Scan for the cell matching the given text and deliver its (x, y) coordinate at center. 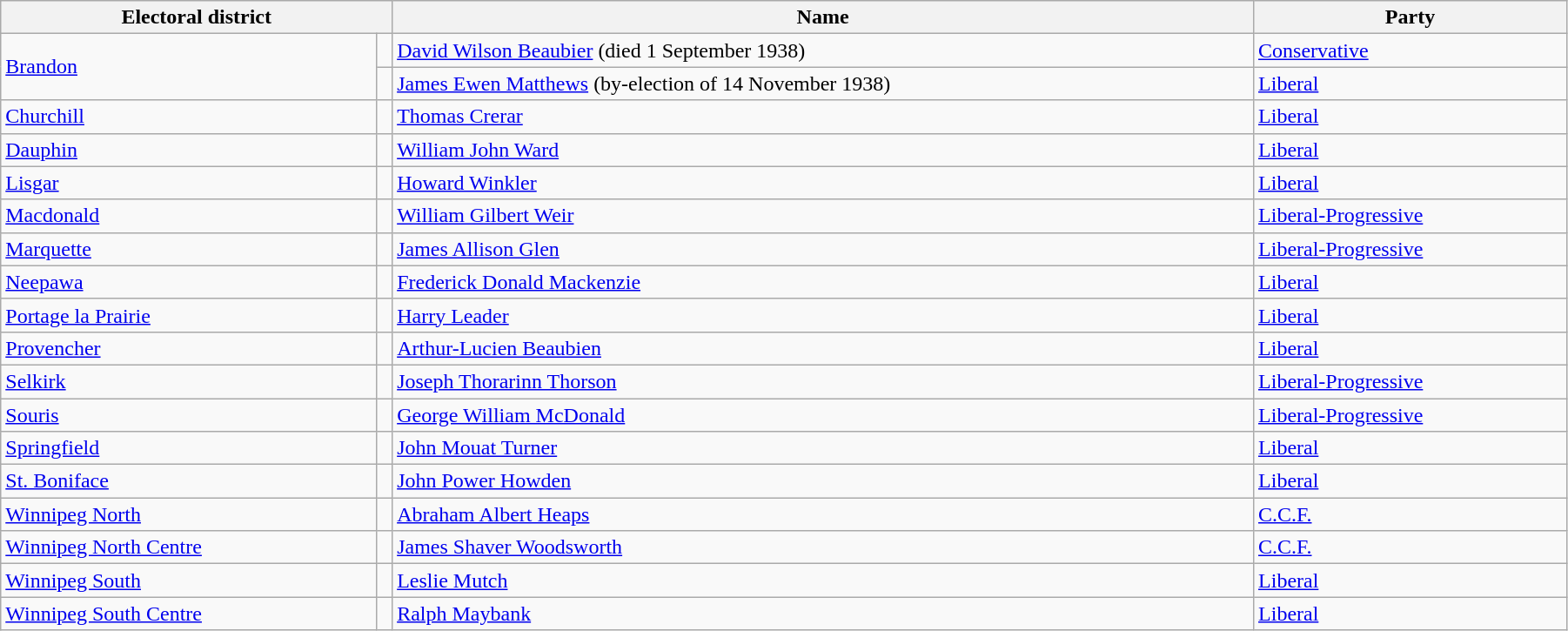
Arthur-Lucien Beaubien (823, 348)
Winnipeg South (189, 581)
Neepawa (189, 282)
St. Boniface (189, 481)
William John Ward (823, 150)
Thomas Crerar (823, 117)
John Mouat Turner (823, 448)
Party (1411, 17)
Ralph Maybank (823, 614)
Winnipeg North (189, 514)
Brandon (189, 67)
Electoral district (197, 17)
Selkirk (189, 381)
James Ewen Matthews (by-election of 14 November 1938) (823, 84)
Name (823, 17)
Provencher (189, 348)
James Allison Glen (823, 249)
Springfield (189, 448)
Marquette (189, 249)
James Shaver Woodsworth (823, 547)
Abraham Albert Heaps (823, 514)
Lisgar (189, 183)
Leslie Mutch (823, 581)
Winnipeg South Centre (189, 614)
John Power Howden (823, 481)
Macdonald (189, 216)
Dauphin (189, 150)
Joseph Thorarinn Thorson (823, 381)
Churchill (189, 117)
Harry Leader (823, 315)
Howard Winkler (823, 183)
Souris (189, 415)
Conservative (1411, 50)
Winnipeg North Centre (189, 547)
William Gilbert Weir (823, 216)
Portage la Prairie (189, 315)
David Wilson Beaubier (died 1 September 1938) (823, 50)
Frederick Donald Mackenzie (823, 282)
George William McDonald (823, 415)
